Extract the (X, Y) coordinate from the center of the cell holding the provided text.  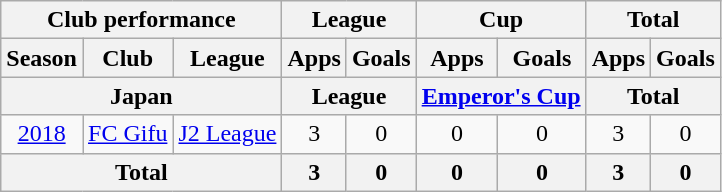
Cup (501, 20)
J2 League (228, 134)
Club performance (142, 20)
Emperor's Cup (501, 96)
2018 (42, 134)
Season (42, 58)
FC Gifu (127, 134)
Club (127, 58)
Japan (142, 96)
